Return [X, Y] of the center of cell containing provided text 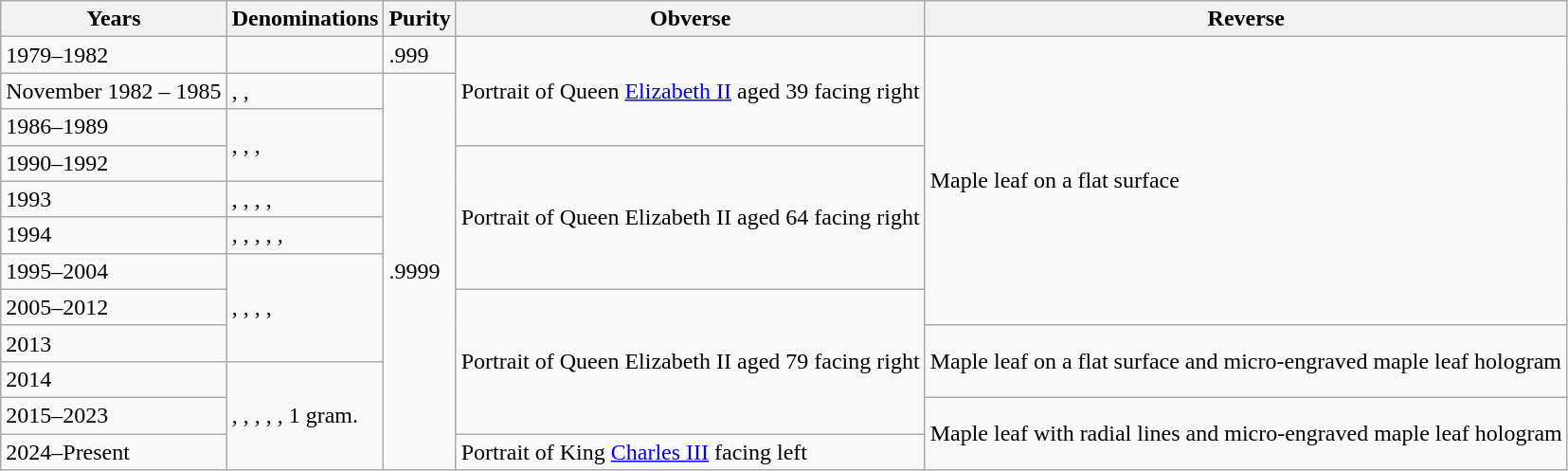
2014 [114, 379]
, , , , , [305, 235]
, , , [305, 145]
2005–2012 [114, 307]
Reverse [1246, 19]
1979–1982 [114, 55]
.999 [420, 55]
November 1982 – 1985 [114, 91]
2024–Present [114, 452]
1993 [114, 199]
Maple leaf with radial lines and micro-engraved maple leaf hologram [1246, 433]
.9999 [420, 271]
Years [114, 19]
Denominations [305, 19]
Purity [420, 19]
Portrait of Queen Elizabeth II aged 79 facing right [690, 361]
Obverse [690, 19]
1990–1992 [114, 163]
, , [305, 91]
1986–1989 [114, 127]
Maple leaf on a flat surface [1246, 181]
Portrait of Queen Elizabeth II aged 39 facing right [690, 91]
2015–2023 [114, 415]
, , , , , 1 gram. [305, 415]
Maple leaf on a flat surface and micro-engraved maple leaf hologram [1246, 361]
1994 [114, 235]
1995–2004 [114, 271]
Portrait of King Charles III facing left [690, 452]
Portrait of Queen Elizabeth II aged 64 facing right [690, 217]
2013 [114, 343]
